Determine the [x, y] coordinate at the center of the cell enclosing the given text.  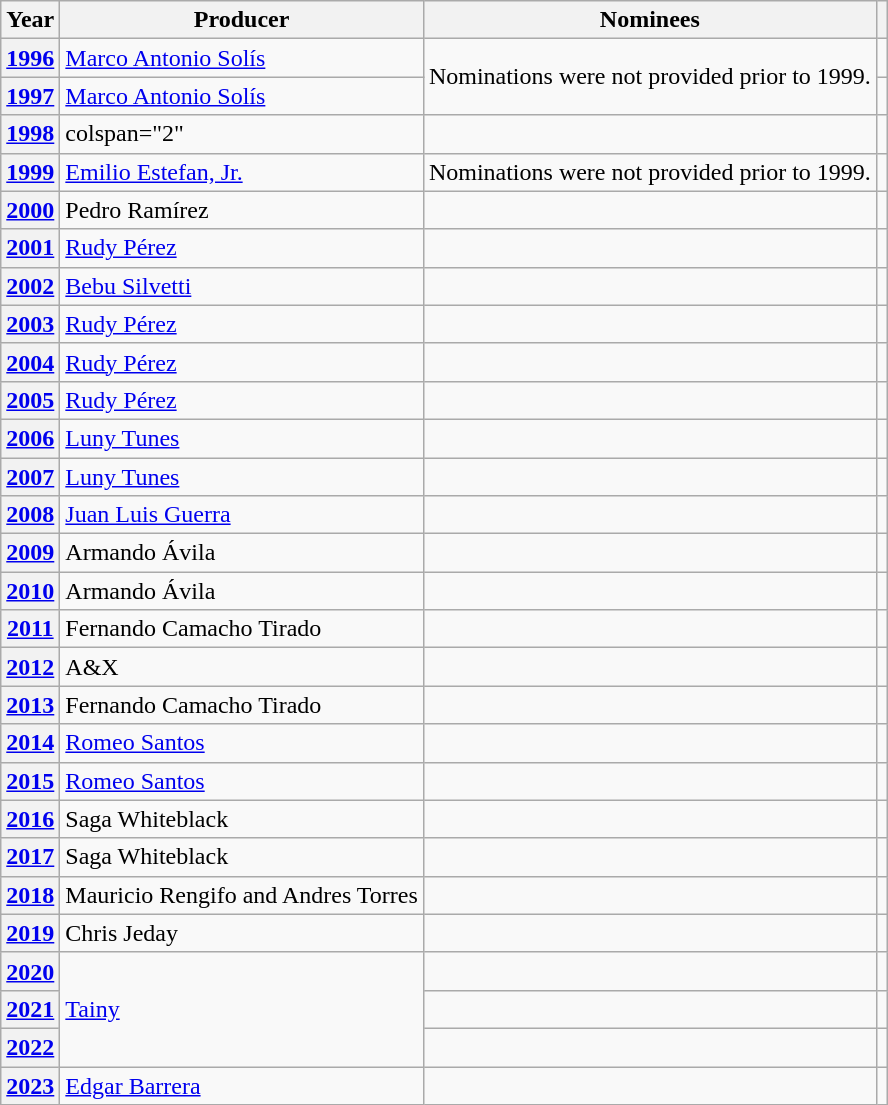
2003 [30, 324]
2015 [30, 781]
1997 [30, 96]
2019 [30, 933]
1998 [30, 134]
Mauricio Rengifo and Andres Torres [242, 895]
A&X [242, 667]
colspan="2" [242, 134]
Tainy [242, 1009]
2004 [30, 362]
Chris Jeday [242, 933]
2020 [30, 971]
2021 [30, 1009]
2014 [30, 743]
Emilio Estefan, Jr. [242, 172]
2002 [30, 286]
2010 [30, 591]
2011 [30, 629]
2005 [30, 400]
Year [30, 20]
1999 [30, 172]
2013 [30, 705]
1996 [30, 58]
2012 [30, 667]
Edgar Barrera [242, 1085]
2018 [30, 895]
2023 [30, 1085]
2007 [30, 477]
Bebu Silvetti [242, 286]
Producer [242, 20]
2001 [30, 248]
Pedro Ramírez [242, 210]
2006 [30, 438]
2008 [30, 515]
2022 [30, 1047]
Juan Luis Guerra [242, 515]
2009 [30, 553]
2016 [30, 819]
2000 [30, 210]
2017 [30, 857]
Nominees [650, 20]
